Find where the given text appears and provide that cell's center as [x, y] coordinate. 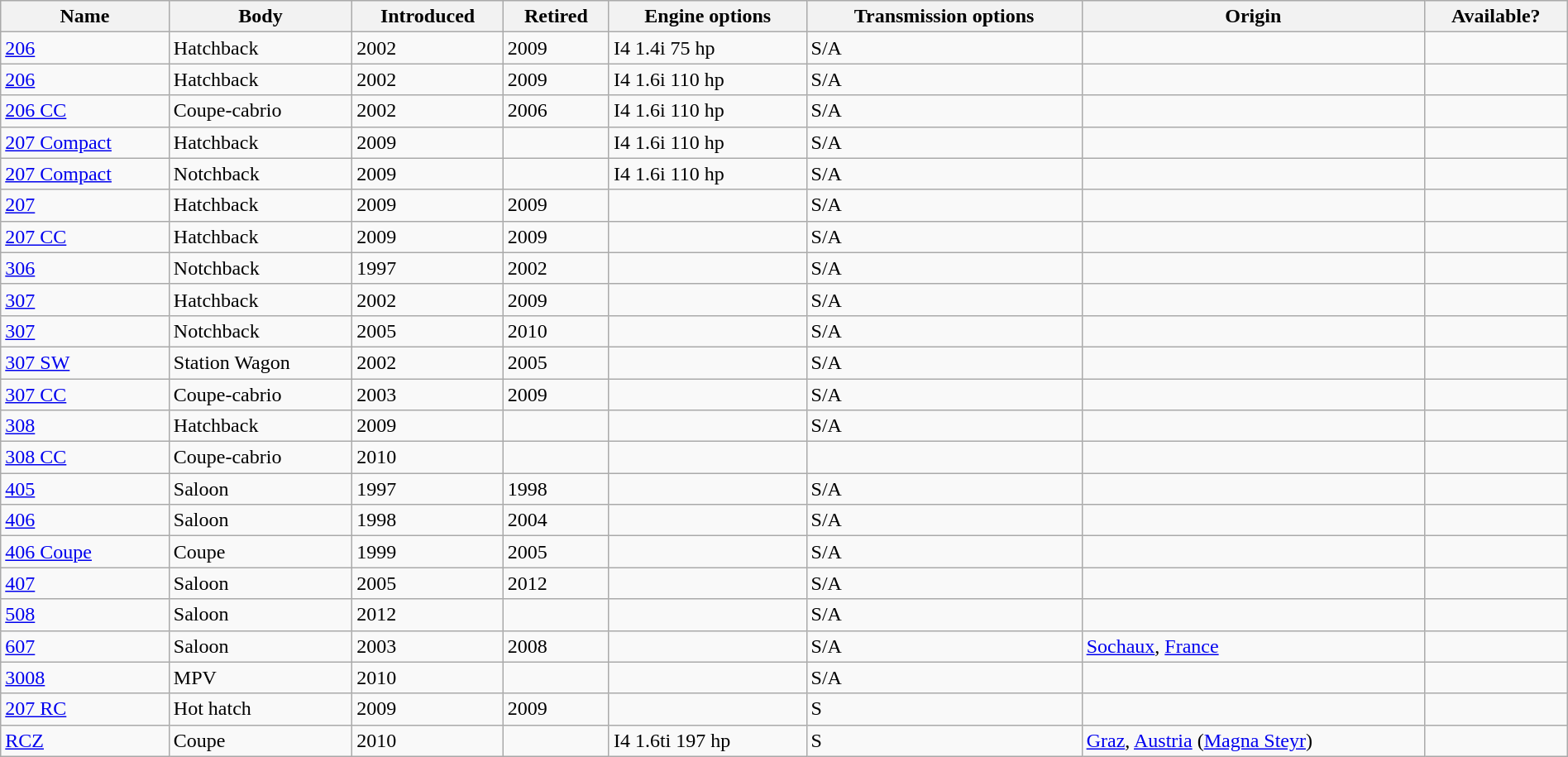
Hot hatch [260, 709]
3008 [85, 678]
207 CC [85, 237]
Body [260, 17]
I4 1.6ti 197 hp [708, 740]
Sochaux, France [1253, 646]
207 [85, 205]
Retired [556, 17]
406 [85, 520]
Transmission options [944, 17]
Station Wagon [260, 362]
2004 [556, 520]
Graz, Austria (Magna Steyr) [1253, 740]
306 [85, 268]
Available? [1495, 17]
405 [85, 489]
406 Coupe [85, 552]
MPV [260, 678]
508 [85, 615]
I4 1.4i 75 hp [708, 48]
407 [85, 583]
Name [85, 17]
Origin [1253, 17]
Introduced [428, 17]
1999 [428, 552]
307 CC [85, 395]
607 [85, 646]
RCZ [85, 740]
308 CC [85, 458]
207 RC [85, 709]
Engine options [708, 17]
307 SW [85, 362]
206 CC [85, 111]
2006 [556, 111]
2008 [556, 646]
308 [85, 426]
